Return the [x, y] coordinate for the center point of the cell that contains the specified text.  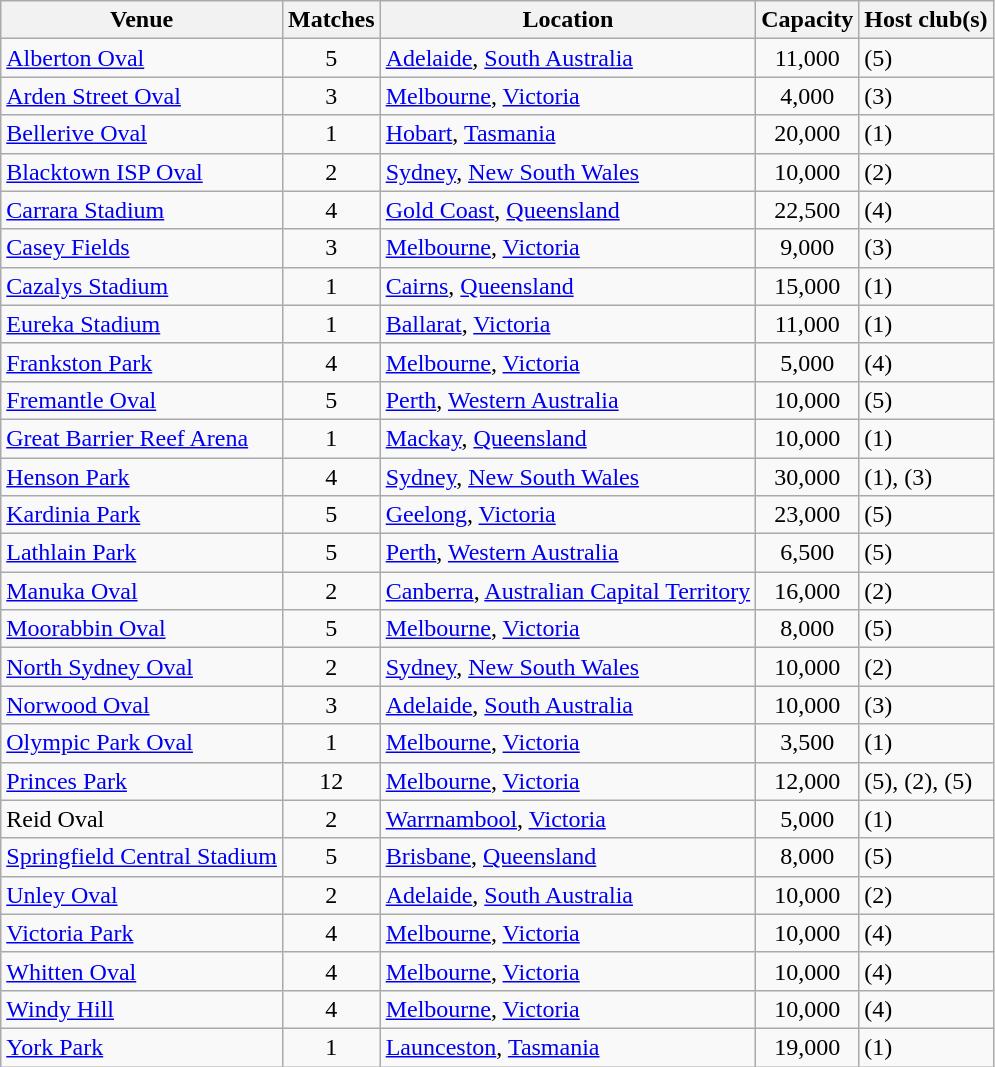
12 [331, 781]
19,000 [808, 1047]
Ballarat, Victoria [568, 324]
Cairns, Queensland [568, 286]
Casey Fields [142, 248]
Eureka Stadium [142, 324]
Geelong, Victoria [568, 515]
3,500 [808, 743]
York Park [142, 1047]
Manuka Oval [142, 591]
Venue [142, 20]
Hobart, Tasmania [568, 134]
Windy Hill [142, 1009]
Moorabbin Oval [142, 629]
Host club(s) [926, 20]
Henson Park [142, 477]
Princes Park [142, 781]
Bellerive Oval [142, 134]
(1), (3) [926, 477]
Matches [331, 20]
9,000 [808, 248]
Whitten Oval [142, 971]
15,000 [808, 286]
Alberton Oval [142, 58]
4,000 [808, 96]
Brisbane, Queensland [568, 857]
Launceston, Tasmania [568, 1047]
Victoria Park [142, 933]
Location [568, 20]
6,500 [808, 553]
Springfield Central Stadium [142, 857]
Unley Oval [142, 895]
30,000 [808, 477]
Blacktown ISP Oval [142, 172]
(5), (2), (5) [926, 781]
Frankston Park [142, 362]
Capacity [808, 20]
Mackay, Queensland [568, 438]
Fremantle Oval [142, 400]
20,000 [808, 134]
23,000 [808, 515]
22,500 [808, 210]
Olympic Park Oval [142, 743]
Canberra, Australian Capital Territory [568, 591]
Lathlain Park [142, 553]
12,000 [808, 781]
Carrara Stadium [142, 210]
Cazalys Stadium [142, 286]
Gold Coast, Queensland [568, 210]
Kardinia Park [142, 515]
Warrnambool, Victoria [568, 819]
North Sydney Oval [142, 667]
16,000 [808, 591]
Great Barrier Reef Arena [142, 438]
Reid Oval [142, 819]
Arden Street Oval [142, 96]
Norwood Oval [142, 705]
